Determine the [X, Y] coordinate at the center of the cell enclosing the given text.  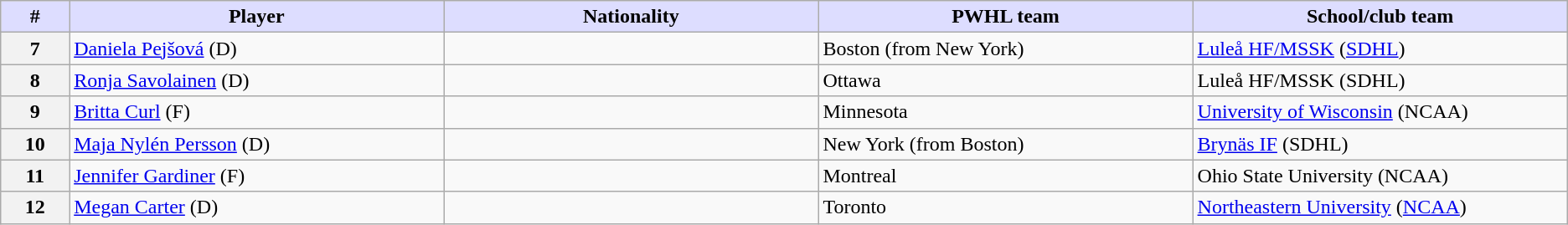
Nationality [632, 17]
10 [35, 144]
Brynäs IF (SDHL) [1380, 144]
7 [35, 49]
University of Wisconsin (NCAA) [1380, 112]
8 [35, 80]
Maja Nylén Persson (D) [256, 144]
Ohio State University (NCAA) [1380, 176]
Daniela Pejšová (D) [256, 49]
9 [35, 112]
PWHL team [1005, 17]
# [35, 17]
Minnesota [1005, 112]
Jennifer Gardiner (F) [256, 176]
12 [35, 207]
Toronto [1005, 207]
New York (from Boston) [1005, 144]
Ottawa [1005, 80]
School/club team [1380, 17]
Megan Carter (D) [256, 207]
Player [256, 17]
Ronja Savolainen (D) [256, 80]
Britta Curl (F) [256, 112]
Montreal [1005, 176]
Northeastern University (NCAA) [1380, 207]
Boston (from New York) [1005, 49]
11 [35, 176]
